Capture the cell that displays the provided text and extract its [X, Y] central coordinate. 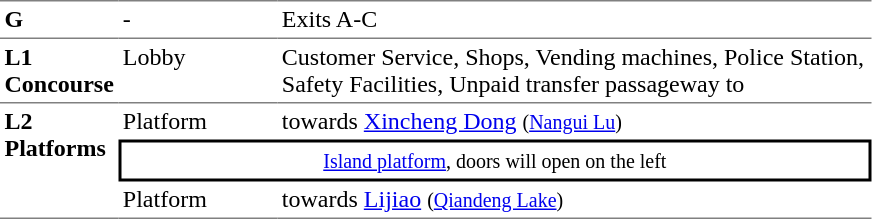
Island platform, doors will open on the left [494, 161]
Lobby [198, 71]
Customer Service, Shops, Vending machines, Police Station, Safety Facilities, Unpaid transfer passageway to [574, 71]
towards Xincheng Dong (Nangui Lu) [574, 122]
G [59, 19]
L1Concourse [59, 71]
Platform [198, 122]
Exits A-C [574, 19]
- [198, 19]
